Return the [X, Y] coordinate for the center point of the cell that contains the specified text.  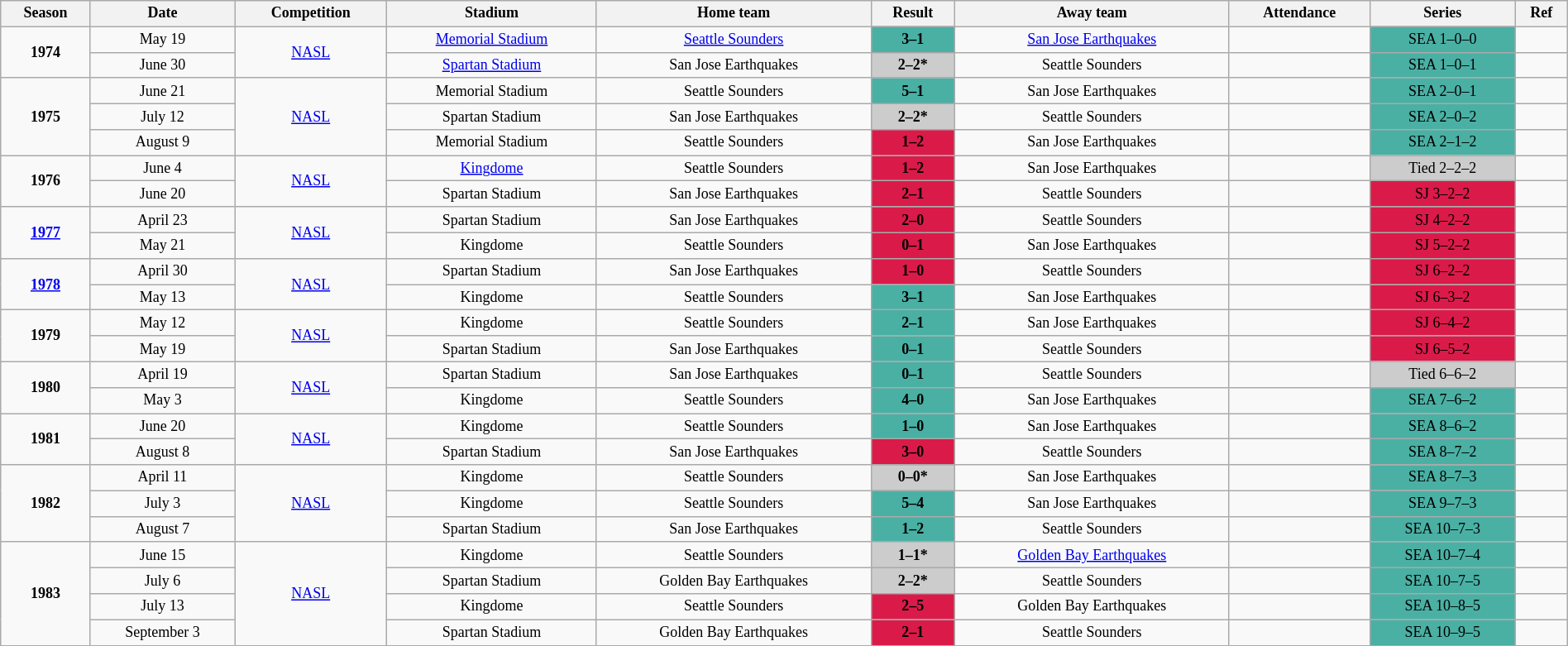
August 8 [162, 452]
SEA 10–9–5 [1442, 632]
August 9 [162, 142]
Competition [311, 13]
Date [162, 13]
5–4 [913, 503]
SEA 10–7–5 [1442, 581]
July 13 [162, 607]
July 6 [162, 581]
1–1* [913, 554]
April 23 [162, 220]
SEA 9–7–3 [1442, 503]
Stadium [492, 13]
SJ 6–5–2 [1442, 349]
1975 [45, 117]
1977 [45, 232]
April 19 [162, 374]
Home team [734, 13]
July 12 [162, 116]
June 21 [162, 91]
SEA 2–0–2 [1442, 116]
3–0 [913, 452]
1982 [45, 504]
SEA 1–0–1 [1442, 65]
SEA 8–7–3 [1442, 478]
SJ 6–4–2 [1442, 323]
May 21 [162, 245]
SJ 6–2–2 [1442, 271]
SJ 4–2–2 [1442, 220]
Away team [1092, 13]
4–0 [913, 400]
SEA 7–6–2 [1442, 400]
1980 [45, 387]
Result [913, 13]
Season [45, 13]
1976 [45, 181]
SEA 10–8–5 [1442, 607]
1979 [45, 336]
May 12 [162, 323]
Attendance [1299, 13]
SJ 5–2–2 [1442, 245]
July 3 [162, 503]
June 4 [162, 169]
June 15 [162, 554]
Tied 6–6–2 [1442, 374]
SEA 8–6–2 [1442, 427]
August 7 [162, 529]
SEA 2–1–2 [1442, 142]
1974 [45, 52]
SEA 10–7–4 [1442, 554]
June 30 [162, 65]
May 13 [162, 298]
SJ 3–2–2 [1442, 194]
Series [1442, 13]
5–1 [913, 91]
SEA 8–7–2 [1442, 452]
1981 [45, 439]
2–5 [913, 607]
SEA 10–7–3 [1442, 529]
SEA 1–0–0 [1442, 40]
1978 [45, 284]
May 3 [162, 400]
1983 [45, 594]
2–0 [913, 220]
0–0* [913, 478]
Ref [1542, 13]
SEA 2–0–1 [1442, 91]
April 30 [162, 271]
SJ 6–3–2 [1442, 298]
September 3 [162, 632]
April 11 [162, 478]
Tied 2–2–2 [1442, 169]
